Determine the (x, y) coordinate at the center of the cell enclosing the given text.  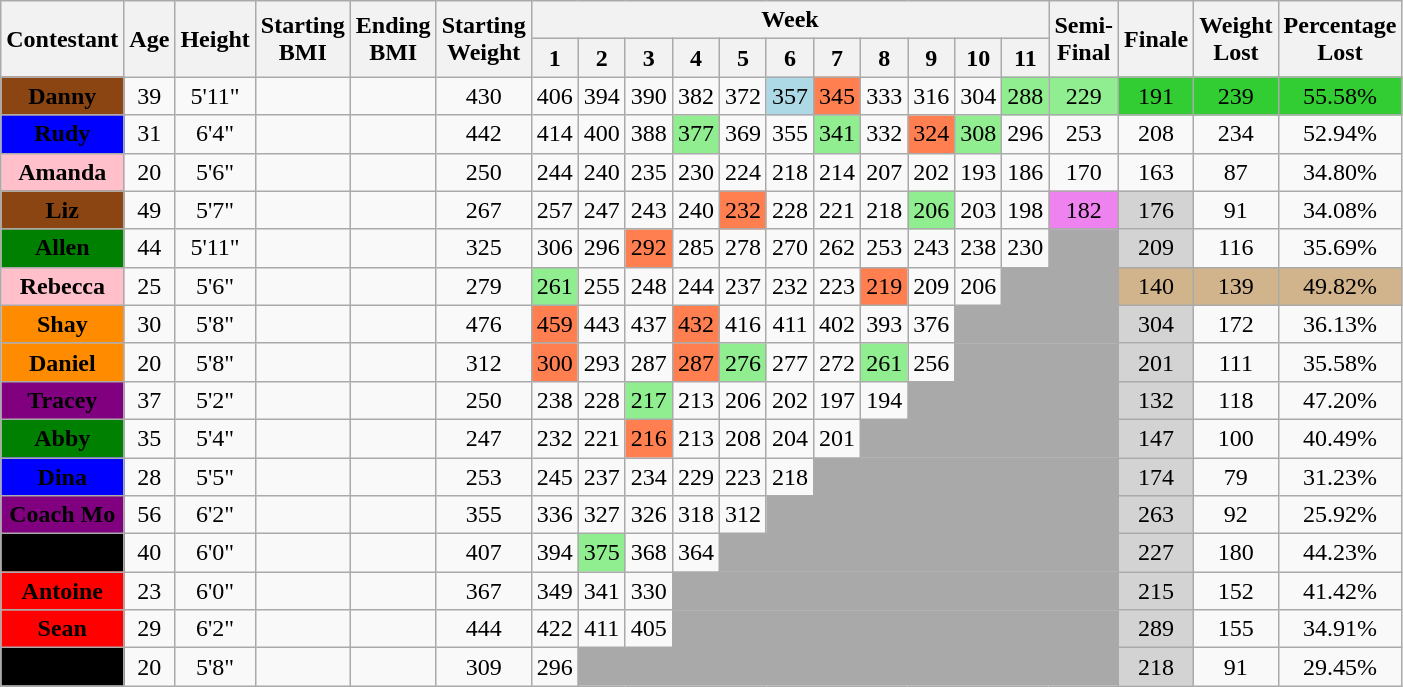
9 (932, 58)
327 (602, 515)
194 (884, 400)
406 (554, 96)
224 (742, 172)
382 (696, 96)
PercentageLost (1340, 39)
204 (790, 438)
Coach Mo (62, 515)
309 (484, 667)
422 (554, 629)
393 (884, 324)
300 (554, 362)
Height (215, 39)
349 (554, 591)
11 (1026, 58)
444 (484, 629)
407 (484, 553)
191 (1156, 96)
35.58% (1340, 362)
245 (554, 477)
308 (978, 134)
174 (1156, 477)
289 (1156, 629)
Abby (62, 438)
55.58% (1340, 96)
Julio (62, 553)
332 (884, 134)
Liz (62, 210)
345 (838, 96)
56 (150, 515)
39 (150, 96)
255 (602, 286)
193 (978, 172)
Sean (62, 629)
203 (978, 210)
116 (1236, 248)
31 (150, 134)
10 (978, 58)
276 (742, 362)
StartingWeight (484, 39)
52.94% (1340, 134)
40 (150, 553)
216 (648, 438)
432 (696, 324)
376 (932, 324)
207 (884, 172)
132 (1156, 400)
172 (1236, 324)
239 (1236, 96)
5'4" (215, 438)
388 (648, 134)
262 (838, 248)
369 (742, 134)
279 (484, 286)
37 (150, 400)
248 (648, 286)
414 (554, 134)
257 (554, 210)
118 (1236, 400)
364 (696, 553)
186 (1026, 172)
Daniel (62, 362)
Finale (1156, 39)
318 (696, 515)
267 (484, 210)
152 (1236, 591)
443 (602, 324)
219 (884, 286)
402 (838, 324)
277 (790, 362)
29 (150, 629)
Week (790, 20)
377 (696, 134)
5'7" (215, 210)
330 (648, 591)
Amanda (62, 172)
35.69% (1340, 248)
1 (554, 58)
5'5" (215, 477)
StartingBMI (302, 39)
416 (742, 324)
44.23% (1340, 553)
7 (838, 58)
41.42% (1340, 591)
333 (884, 96)
44 (150, 248)
31.23% (1340, 477)
Age (150, 39)
215 (1156, 591)
92 (1236, 515)
278 (742, 248)
170 (1084, 172)
5'2" (215, 400)
163 (1156, 172)
270 (790, 248)
288 (1026, 96)
357 (790, 96)
182 (1084, 210)
30 (150, 324)
28 (150, 477)
214 (838, 172)
34.08% (1340, 210)
405 (648, 629)
430 (484, 96)
217 (648, 400)
34.91% (1340, 629)
293 (602, 362)
40.49% (1340, 438)
111 (1236, 362)
23 (150, 591)
316 (932, 96)
3 (648, 58)
2 (602, 58)
476 (484, 324)
306 (554, 248)
235 (648, 172)
437 (648, 324)
292 (648, 248)
6 (790, 58)
272 (838, 362)
Semi-Final (1084, 39)
5 (742, 58)
155 (1236, 629)
Allen (62, 248)
47.20% (1340, 400)
87 (1236, 172)
336 (554, 515)
Shay (62, 324)
140 (1156, 286)
390 (648, 96)
WeightLost (1236, 39)
459 (554, 324)
372 (742, 96)
35 (150, 438)
Alexandra (62, 667)
29.45% (1340, 667)
180 (1236, 553)
176 (1156, 210)
36.13% (1340, 324)
285 (696, 248)
Dina (62, 477)
25.92% (1340, 515)
324 (932, 134)
375 (602, 553)
227 (1156, 553)
139 (1236, 286)
Contestant (62, 39)
368 (648, 553)
25 (150, 286)
197 (838, 400)
4 (696, 58)
100 (1236, 438)
198 (1026, 210)
325 (484, 248)
49.82% (1340, 286)
6'4" (215, 134)
79 (1236, 477)
Danny (62, 96)
49 (150, 210)
326 (648, 515)
256 (932, 362)
8 (884, 58)
442 (484, 134)
Rebecca (62, 286)
263 (1156, 515)
EndingBMI (393, 39)
Tracey (62, 400)
400 (602, 134)
Rudy (62, 134)
367 (484, 591)
147 (1156, 438)
Antoine (62, 591)
34.80% (1340, 172)
